Find where the given text appears and provide that cell's center as [x, y] coordinate. 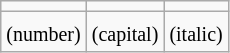
(capital) [125, 32]
(italic) [196, 32]
(number) [44, 32]
